Identify which cell holds the provided text, then report its [X, Y] central coordinate. 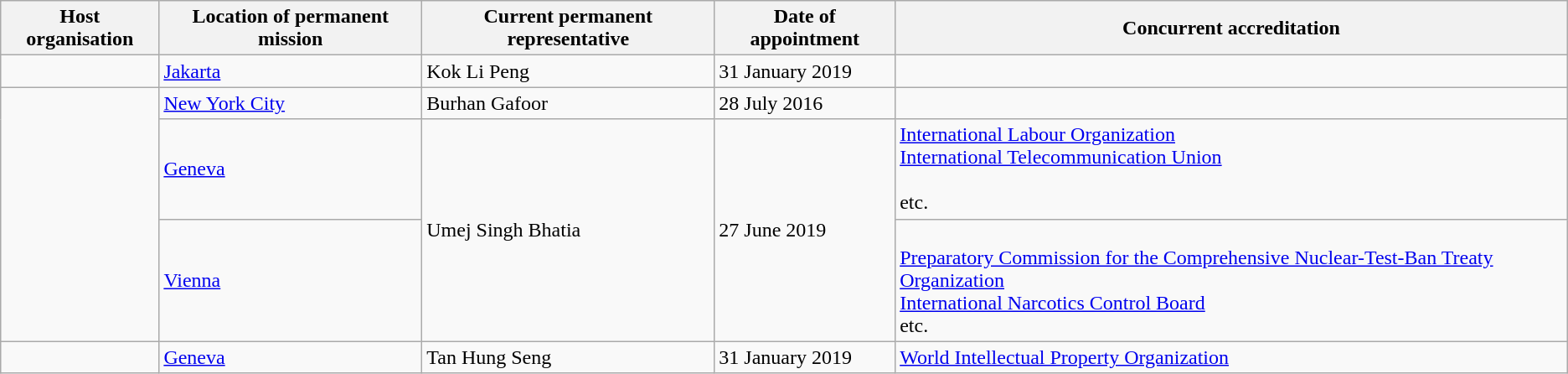
Vienna [291, 280]
27 June 2019 [805, 230]
Concurrent accreditation [1231, 29]
Kok Li Peng [568, 71]
New York City [291, 103]
International Labour OrganizationInternational Telecommunication Unionetc. [1231, 169]
Current permanent representative [568, 29]
Date of appointment [805, 29]
Preparatory Commission for the Comprehensive Nuclear-Test-Ban Treaty OrganizationInternational Narcotics Control Boardetc. [1231, 280]
Umej Singh Bhatia [568, 230]
Host organisation [80, 29]
Location of permanent mission [291, 29]
Jakarta [291, 71]
World Intellectual Property Organization [1231, 357]
28 July 2016 [805, 103]
Tan Hung Seng [568, 357]
Burhan Gafoor [568, 103]
